Identify which cell holds the provided text, then report its [X, Y] central coordinate. 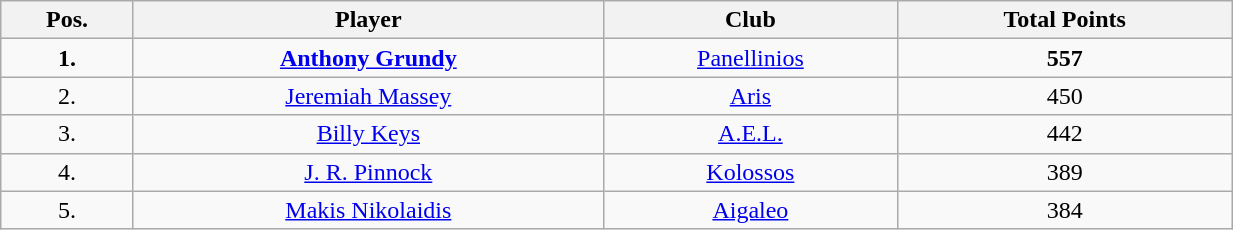
557 [1065, 58]
Jeremiah Massey [368, 96]
2. [68, 96]
Aris [750, 96]
Panellinios [750, 58]
4. [68, 172]
1. [68, 58]
Billy Keys [368, 134]
Pos. [68, 20]
450 [1065, 96]
Anthony Grundy [368, 58]
Kolossos [750, 172]
J. R. Pinnock [368, 172]
Club [750, 20]
442 [1065, 134]
389 [1065, 172]
384 [1065, 210]
Player [368, 20]
Total Points [1065, 20]
3. [68, 134]
Makis Nikolaidis [368, 210]
5. [68, 210]
A.E.L. [750, 134]
Aigaleo [750, 210]
